Return (X, Y) of the center of cell containing provided text 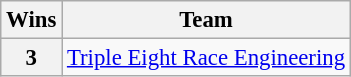
Triple Eight Race Engineering (206, 58)
Wins (32, 20)
Team (206, 20)
3 (32, 58)
